Determine the (X, Y) coordinate at the center of the cell enclosing the given text.  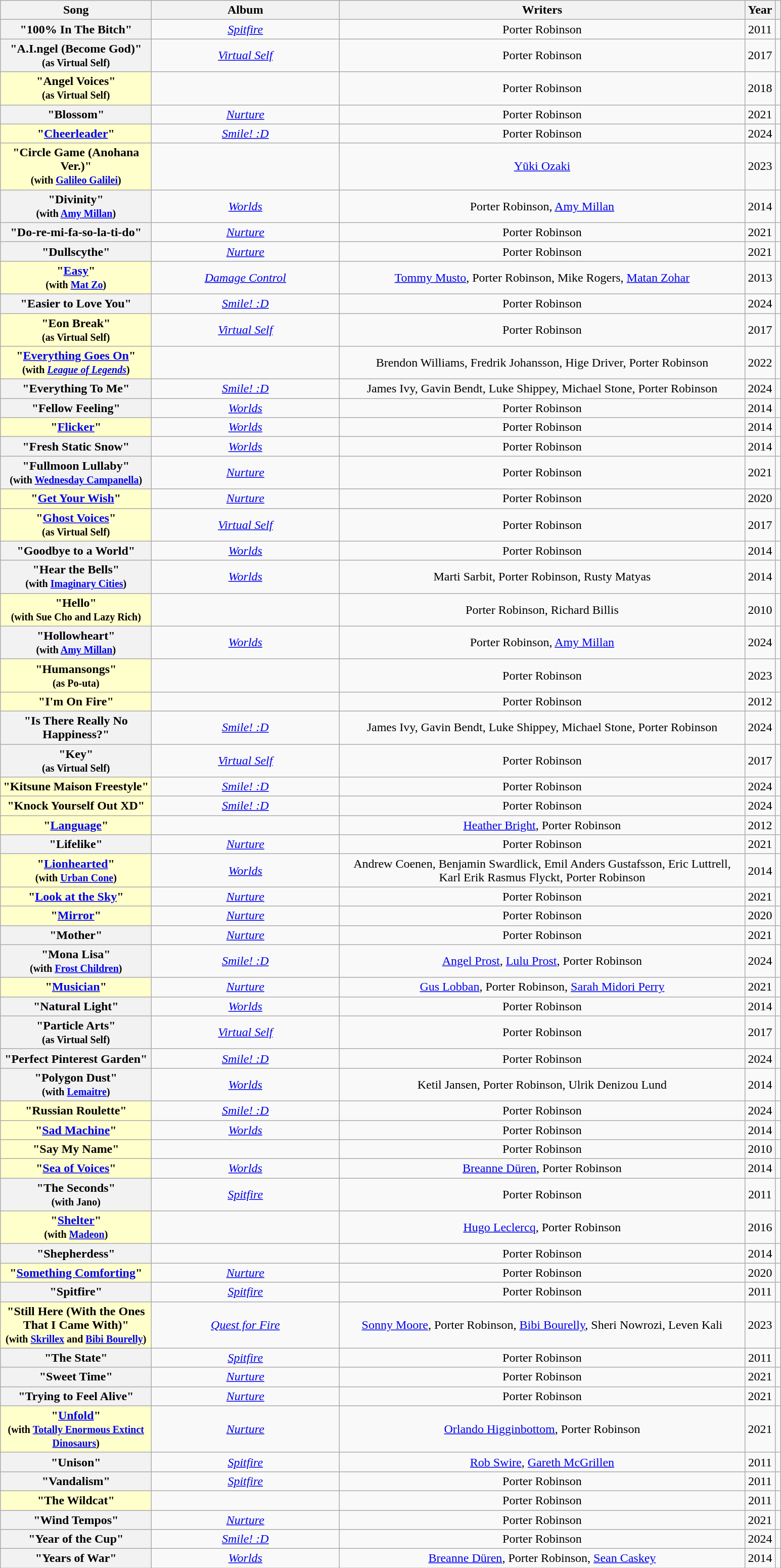
Breanne Düren, Porter Robinson, Sean Caskey (542, 1558)
"Goodbye to a World" (76, 551)
"Fullmoon Lullaby"(with Wednesday Campanella) (76, 472)
"Musician" (76, 987)
"Vandalism" (76, 1481)
"Natural Light" (76, 1006)
"Eon Break"(as Virtual Self) (76, 330)
Rob Swire, Gareth McGrillen (542, 1462)
"Flicker" (76, 427)
Heather Bright, Porter Robinson (542, 825)
"Say My Name" (76, 1149)
"Look at the Sky" (76, 897)
"Hello"(with Sue Cho and Lazy Rich) (76, 610)
"100% In The Bitch" (76, 29)
Brendon Williams, Fredrik Johansson, Hige Driver, Porter Robinson (542, 363)
"Divinity"(with Amy Millan) (76, 206)
Gus Lobban, Porter Robinson, Sarah Midori Perry (542, 987)
"Lionhearted"(with Urban Cone) (76, 871)
"Shepherdess" (76, 1253)
"Lifelike" (76, 844)
Marti Sarbit, Porter Robinson, Rusty Matyas (542, 576)
"Easy"(with Mat Zo) (76, 277)
"Key"(as Virtual Self) (76, 760)
2016 (760, 1228)
"Polygon Dust"(with Lemaitre) (76, 1084)
"Mirror" (76, 916)
"Shelter"(with Madeon) (76, 1228)
Ketil Jansen, Porter Robinson, Ulrik Denizou Lund (542, 1084)
"Trying to Feel Alive" (76, 1396)
"I'm On Fire" (76, 701)
"The Wildcat" (76, 1500)
"Ghost Voices"(as Virtual Self) (76, 525)
"Language" (76, 825)
"Everything Goes On"(with League of Legends) (76, 363)
"Blossom" (76, 114)
Angel Prost, Lulu Prost, Porter Robinson (542, 961)
Damage Control (246, 277)
"Years of War" (76, 1558)
"Particle Arts"(as Virtual Self) (76, 1033)
Yūki Ozaki (542, 166)
"Cheerleader" (76, 133)
"Perfect Pinterest Garden" (76, 1058)
"Wind Tempos" (76, 1519)
"Sweet Time" (76, 1377)
"Kitsune Maison Freestyle" (76, 787)
2022 (760, 363)
Breanne Düren, Porter Robinson (542, 1169)
Writers (542, 10)
Sonny Moore, Porter Robinson, Bibi Bourelly, Sheri Nowrozi, Leven Kali (542, 1325)
"Hollowheart"(with Amy Millan) (76, 642)
Quest for Fire (246, 1325)
"Russian Roulette" (76, 1110)
"Unfold"(with Totally Enormous Extinct Dinosaurs) (76, 1429)
Hugo Leclercq, Porter Robinson (542, 1228)
"The State" (76, 1358)
"Hear the Bells"(with Imaginary Cities) (76, 576)
"Unison" (76, 1462)
2013 (760, 277)
"Humansongs"(as Po-uta) (76, 676)
"Sad Machine" (76, 1130)
"Fresh Static Snow" (76, 446)
Orlando Higginbottom, Porter Robinson (542, 1429)
"The Seconds"(with Jano) (76, 1194)
"Everything To Me" (76, 389)
"Circle Game (Anohana Ver.)"(with Galileo Galilei) (76, 166)
Andrew Coenen, Benjamin Swardlick, Emil Anders Gustafsson, Eric Luttrell, Karl Erik Rasmus Flyckt, Porter Robinson (542, 871)
2018 (760, 88)
"Fellow Feeling" (76, 408)
"A.I.ngel (Become God)"(as Virtual Self) (76, 56)
"Year of the Cup" (76, 1539)
Year (760, 10)
"Get Your Wish" (76, 499)
"Mona Lisa"(with Frost Children) (76, 961)
"Something Comforting" (76, 1273)
"Mother" (76, 935)
"Spitfire" (76, 1292)
Song (76, 10)
Porter Robinson, Richard Billis (542, 610)
"Knock Yourself Out XD" (76, 806)
Tommy Musto, Porter Robinson, Mike Rogers, Matan Zohar (542, 277)
"Do-re-mi-fa-so-la-ti-do" (76, 232)
"Dullscythe" (76, 251)
"Is There Really No Happiness?" (76, 727)
Album (246, 10)
"Sea of Voices" (76, 1169)
"Easier to Love You" (76, 303)
"Angel Voices"(as Virtual Self) (76, 88)
"Still Here (With the Ones That I Came With)"(with Skrillex and Bibi Bourelly) (76, 1325)
